Extract the [X, Y] coordinate from the center of the cell holding the provided text.  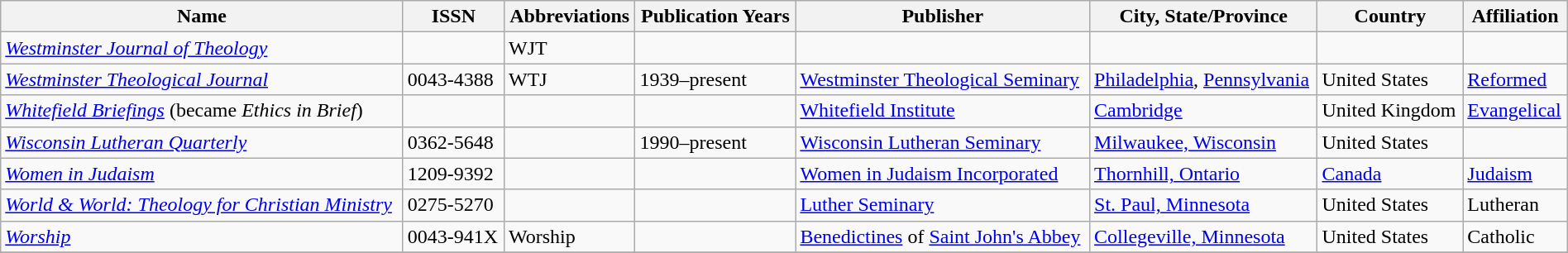
Wisconsin Lutheran Quarterly [202, 142]
Whitefield Institute [943, 111]
1990–present [715, 142]
Catholic [1515, 236]
Westminster Theological Journal [202, 79]
Westminster Theological Seminary [943, 79]
ISSN [453, 17]
Canada [1390, 174]
Thornhill, Ontario [1204, 174]
Benedictines of Saint John's Abbey [943, 236]
World & World: Theology for Christian Ministry [202, 205]
Collegeville, Minnesota [1204, 236]
0043-941X [453, 236]
Philadelphia, Pennsylvania [1204, 79]
City, State/Province [1204, 17]
0043-4388 [453, 79]
Affiliation [1515, 17]
Wisconsin Lutheran Seminary [943, 142]
WJT [569, 48]
Name [202, 17]
St. Paul, Minnesota [1204, 205]
Women in Judaism [202, 174]
Reformed [1515, 79]
Evangelical [1515, 111]
WTJ [569, 79]
Publication Years [715, 17]
Westminster Journal of Theology [202, 48]
Publisher [943, 17]
Abbreviations [569, 17]
Milwaukee, Wisconsin [1204, 142]
Whitefield Briefings (became Ethics in Brief) [202, 111]
Country [1390, 17]
1209-9392 [453, 174]
Judaism [1515, 174]
United Kingdom [1390, 111]
Luther Seminary [943, 205]
Women in Judaism Incorporated [943, 174]
1939–present [715, 79]
Lutheran [1515, 205]
0275-5270 [453, 205]
Cambridge [1204, 111]
0362-5648 [453, 142]
